Detect which cell encompasses the target text, then output its (X, Y) center coordinate. 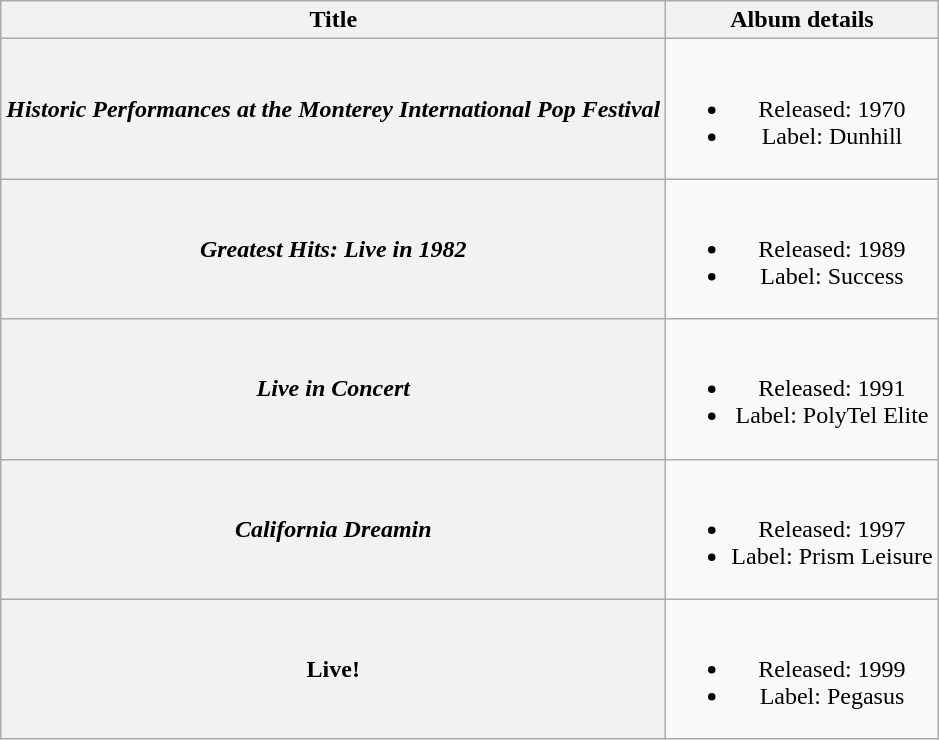
California Dreamin (334, 529)
Historic Performances at the Monterey International Pop Festival (334, 109)
Released: 1997Label: Prism Leisure (802, 529)
Released: 1970Label: Dunhill (802, 109)
Live in Concert (334, 389)
Live! (334, 669)
Album details (802, 20)
Greatest Hits: Live in 1982 (334, 249)
Title (334, 20)
Released: 1999Label: Pegasus (802, 669)
Released: 1989Label: Success (802, 249)
Released: 1991Label: PolyTel Elite (802, 389)
